Scan for the cell matching the given text and deliver its [x, y] coordinate at center. 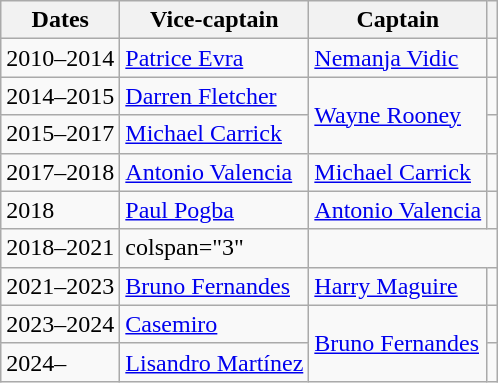
2023–2024 [60, 324]
Wayne Rooney [398, 115]
2017–2018 [60, 172]
2010–2014 [60, 58]
2021–2023 [60, 286]
Harry Maguire [398, 286]
colspan="3" [214, 248]
2014–2015 [60, 96]
Dates [60, 20]
Darren Fletcher [214, 96]
Vice-captain [214, 20]
Nemanja Vidic [398, 58]
Patrice Evra [214, 58]
Lisandro Martínez [214, 362]
Captain [398, 20]
Casemiro [214, 324]
2018 [60, 210]
2015–2017 [60, 134]
Paul Pogba [214, 210]
2024– [60, 362]
2018–2021 [60, 248]
